Detect which cell encompasses the target text, then output its (X, Y) center coordinate. 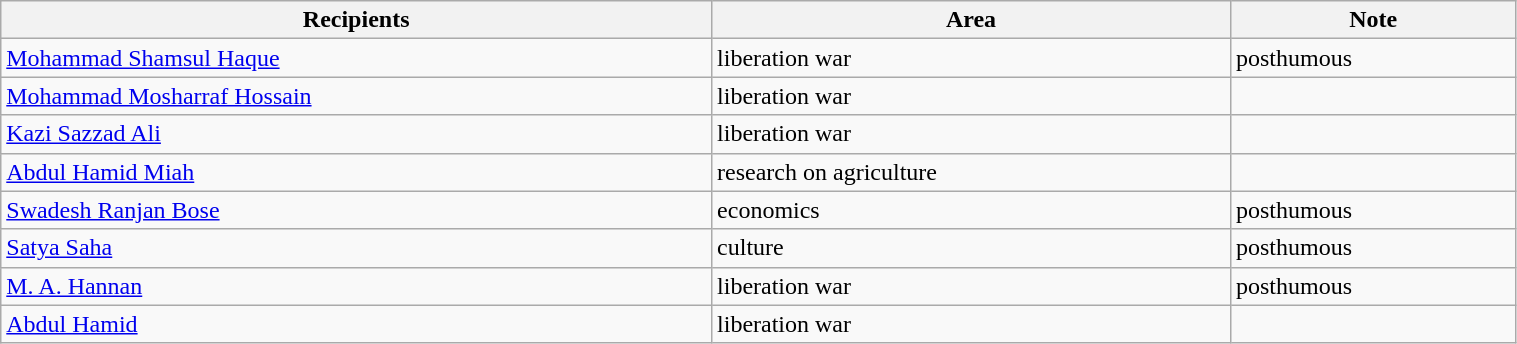
Abdul Hamid (356, 324)
Swadesh Ranjan Bose (356, 210)
M. A. Hannan (356, 286)
Mohammad Shamsul Haque (356, 58)
Note (1373, 20)
Mohammad Mosharraf Hossain (356, 96)
Abdul Hamid Miah (356, 172)
research on agriculture (972, 172)
economics (972, 210)
Satya Saha (356, 248)
Kazi Sazzad Ali (356, 134)
culture (972, 248)
Area (972, 20)
Recipients (356, 20)
